Locate the cell with the specified text and output its (X, Y) center coordinate. 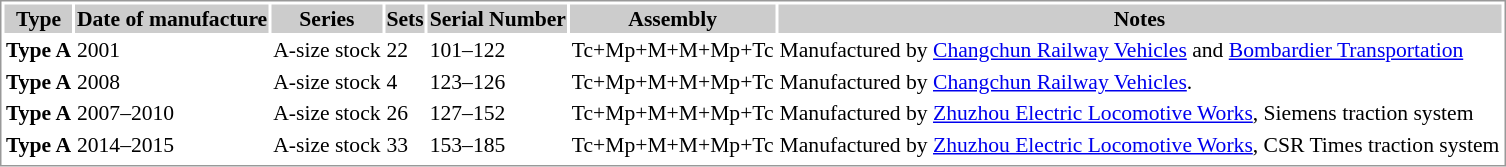
Type (38, 18)
Series (327, 18)
33 (405, 144)
Assembly (672, 18)
Date of manufacture (172, 18)
123–126 (498, 82)
Manufactured by Zhuzhou Electric Locomotive Works, Siemens traction system (1140, 113)
153–185 (498, 144)
2001 (172, 50)
Manufactured by Zhuzhou Electric Locomotive Works, CSR Times traction system (1140, 144)
4 (405, 82)
127–152 (498, 113)
2007–2010 (172, 113)
Sets (405, 18)
2008 (172, 82)
Notes (1140, 18)
Manufactured by Changchun Railway Vehicles. (1140, 82)
Serial Number (498, 18)
Manufactured by Changchun Railway Vehicles and Bombardier Transportation (1140, 50)
26 (405, 113)
22 (405, 50)
101–122 (498, 50)
2014–2015 (172, 144)
